Locate the cell with the specified text and output its [x, y] center coordinate. 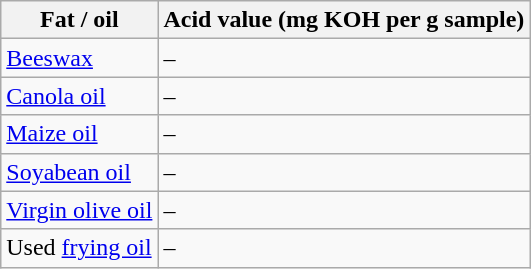
Canola oil [80, 96]
Maize oil [80, 134]
Virgin olive oil [80, 210]
Used frying oil [80, 248]
Soyabean oil [80, 172]
Fat / oil [80, 20]
Beeswax [80, 58]
Acid value (mg KOH per g sample) [344, 20]
